Extract the (X, Y) coordinate from the center of the cell holding the provided text.  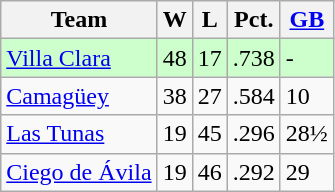
GB (306, 20)
Pct. (254, 20)
28½ (306, 134)
Camagüey (79, 96)
45 (210, 134)
W (174, 20)
- (306, 58)
10 (306, 96)
48 (174, 58)
L (210, 20)
.738 (254, 58)
Team (79, 20)
.296 (254, 134)
.292 (254, 172)
27 (210, 96)
Villa Clara (79, 58)
Ciego de Ávila (79, 172)
38 (174, 96)
29 (306, 172)
46 (210, 172)
17 (210, 58)
Las Tunas (79, 134)
.584 (254, 96)
